Detect which cell encompasses the target text, then output its (x, y) center coordinate. 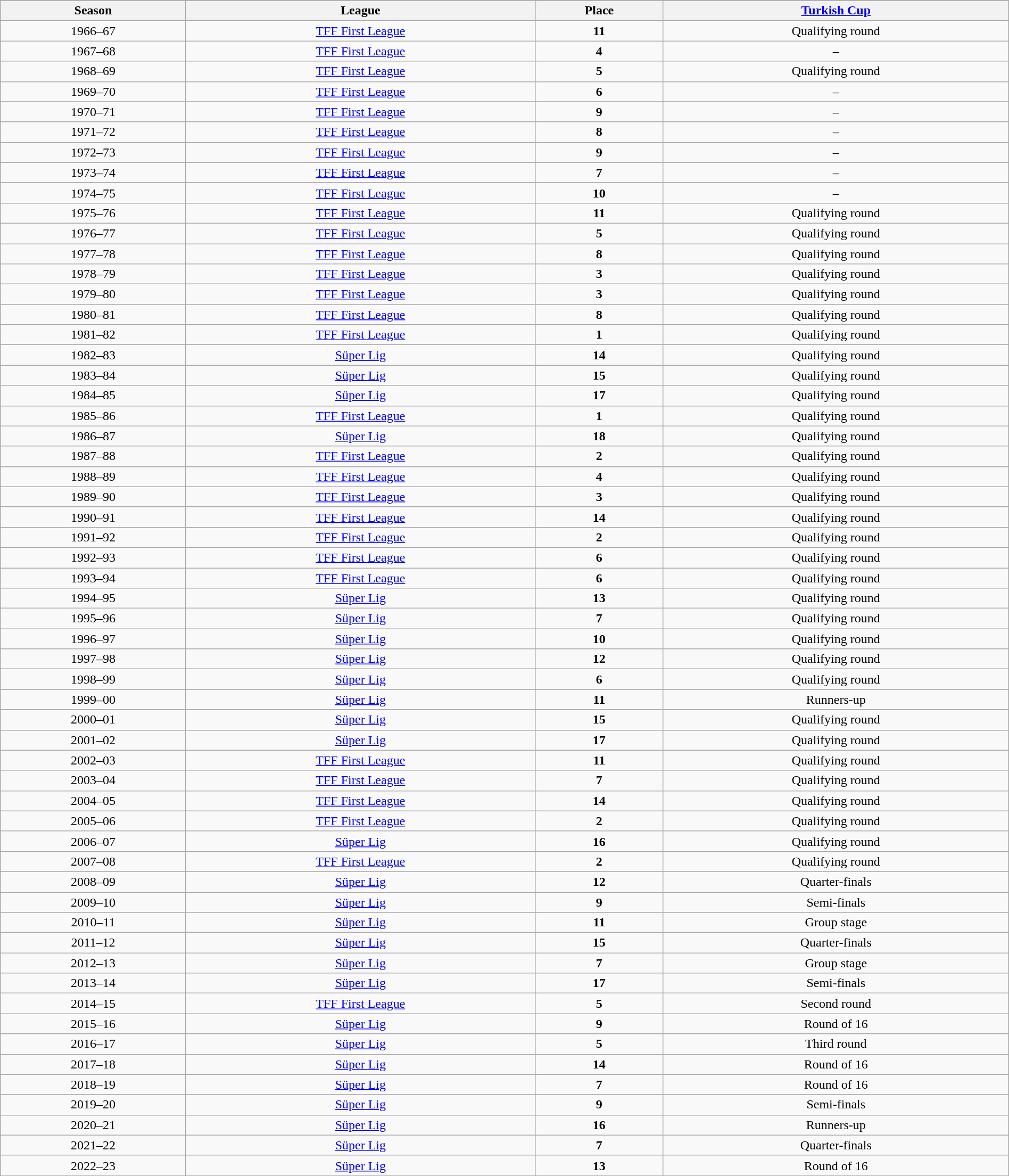
1994–95 (93, 598)
Place (599, 11)
Third round (836, 1044)
1997–98 (93, 659)
1978–79 (93, 274)
2003–04 (93, 780)
2013–14 (93, 983)
2021–22 (93, 1145)
1991–92 (93, 537)
1999–00 (93, 700)
2010–11 (93, 923)
1998–99 (93, 679)
2022–23 (93, 1165)
Turkish Cup (836, 11)
1982–83 (93, 355)
1977–78 (93, 254)
2004–05 (93, 801)
2000–01 (93, 720)
2014–15 (93, 1004)
1968–69 (93, 71)
2020–21 (93, 1125)
2012–13 (93, 963)
1966–67 (93, 31)
1995–96 (93, 619)
1989–90 (93, 497)
1981–82 (93, 335)
1976–77 (93, 233)
1979–80 (93, 294)
2015–16 (93, 1024)
Second round (836, 1004)
1971–72 (93, 132)
1974–75 (93, 193)
2017–18 (93, 1064)
1969–70 (93, 92)
2011–12 (93, 943)
2001–02 (93, 740)
1970–71 (93, 112)
1975–76 (93, 213)
2016–17 (93, 1044)
1992–93 (93, 557)
1988–89 (93, 476)
1973–74 (93, 172)
1984–85 (93, 396)
2008–09 (93, 882)
2002–03 (93, 760)
1980–81 (93, 315)
1990–91 (93, 517)
1985–86 (93, 416)
2018–19 (93, 1084)
2007–08 (93, 861)
2006–07 (93, 841)
1987–88 (93, 456)
1996–97 (93, 639)
2005–06 (93, 821)
League (360, 11)
Season (93, 11)
1993–94 (93, 578)
1983–84 (93, 375)
1967–68 (93, 51)
1972–73 (93, 152)
2019–20 (93, 1105)
2009–10 (93, 902)
1986–87 (93, 436)
18 (599, 436)
